Provide the [x, y] coordinate of the cell's center where the given text is located.  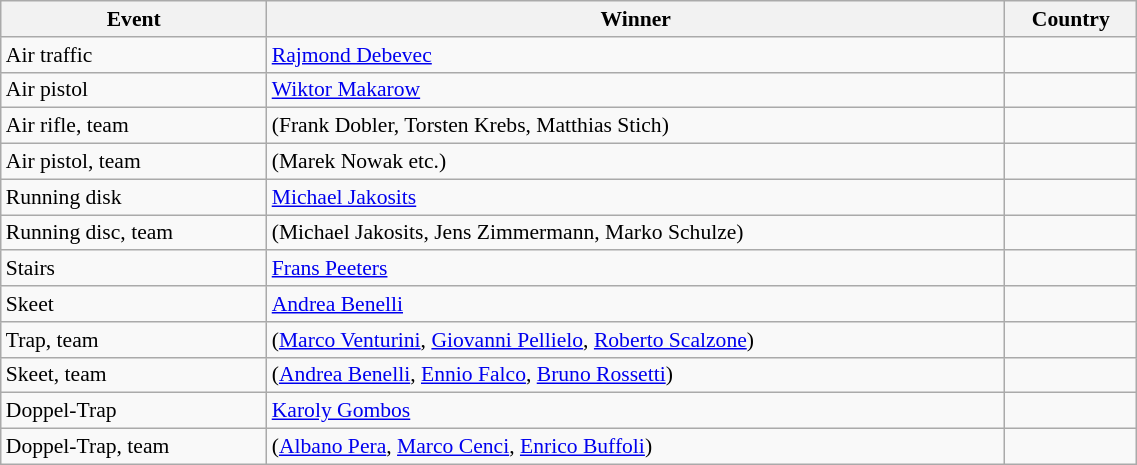
(Marek Nowak etc.) [636, 162]
Air traffic [134, 55]
Country [1071, 19]
Air rifle, team [134, 126]
Event [134, 19]
Stairs [134, 269]
Skeet, team [134, 375]
Rajmond Debevec [636, 55]
Frans Peeters [636, 269]
(Andrea Benelli, Ennio Falco, Bruno Rossetti) [636, 375]
Running disc, team [134, 233]
(Albano Pera, Marco Cenci, Enrico Buffoli) [636, 447]
Trap, team [134, 340]
Doppel-Trap [134, 411]
Running disk [134, 197]
Doppel-Trap, team [134, 447]
(Marco Venturini, Giovanni Pellielo, Roberto Scalzone) [636, 340]
Winner [636, 19]
Skeet [134, 304]
Michael Jakosits [636, 197]
(Michael Jakosits, Jens Zimmermann, Marko Schulze) [636, 233]
Andrea Benelli [636, 304]
Karoly Gombos [636, 411]
Air pistol [134, 90]
Air pistol, team [134, 162]
Wiktor Makarow [636, 90]
(Frank Dobler, Torsten Krebs, Matthias Stich) [636, 126]
